For the text-containing cell, return its midpoint in (X, Y) coordinate format. 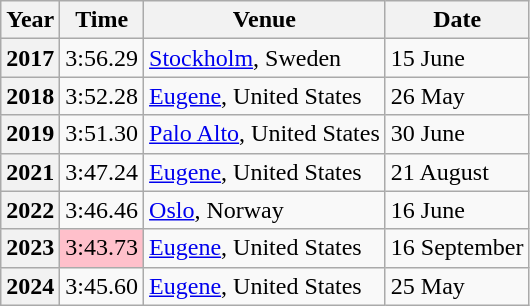
2024 (30, 286)
3:46.46 (102, 210)
25 May (457, 286)
21 August (457, 172)
2018 (30, 96)
16 June (457, 210)
3:47.24 (102, 172)
2021 (30, 172)
3:43.73 (102, 248)
2023 (30, 248)
2022 (30, 210)
3:52.28 (102, 96)
Stockholm, Sweden (265, 58)
3:56.29 (102, 58)
2017 (30, 58)
16 September (457, 248)
Oslo, Norway (265, 210)
2019 (30, 134)
26 May (457, 96)
Venue (265, 20)
3:51.30 (102, 134)
30 June (457, 134)
Time (102, 20)
Palo Alto, United States (265, 134)
15 June (457, 58)
3:45.60 (102, 286)
Date (457, 20)
Year (30, 20)
